For the text-containing cell, return its midpoint in (x, y) coordinate format. 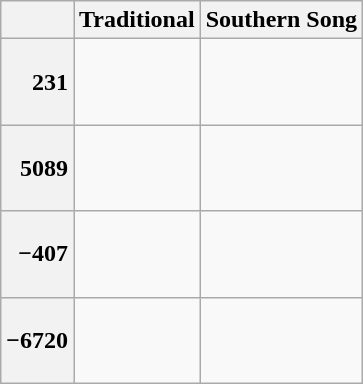
231 (38, 82)
Southern Song (281, 20)
−407 (38, 254)
5089 (38, 168)
−6720 (38, 340)
Traditional (138, 20)
